Extract the [X, Y] coordinate from the center of the cell holding the provided text.  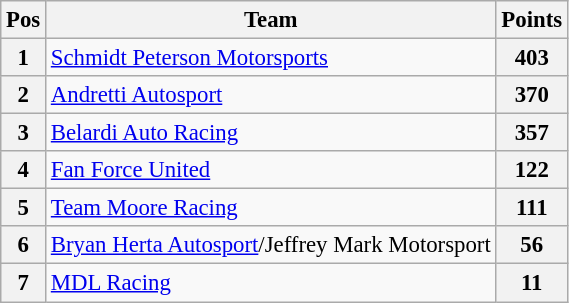
2 [24, 95]
7 [24, 283]
403 [532, 58]
Belardi Auto Racing [272, 133]
4 [24, 170]
370 [532, 95]
Andretti Autosport [272, 95]
1 [24, 58]
Team [272, 20]
Bryan Herta Autosport/Jeffrey Mark Motorsport [272, 245]
Fan Force United [272, 170]
Team Moore Racing [272, 208]
56 [532, 245]
111 [532, 208]
Pos [24, 20]
MDL Racing [272, 283]
Schmidt Peterson Motorsports [272, 58]
357 [532, 133]
3 [24, 133]
11 [532, 283]
5 [24, 208]
Points [532, 20]
122 [532, 170]
6 [24, 245]
